From the cell containing the given text, extract its center point as (X, Y) coordinate. 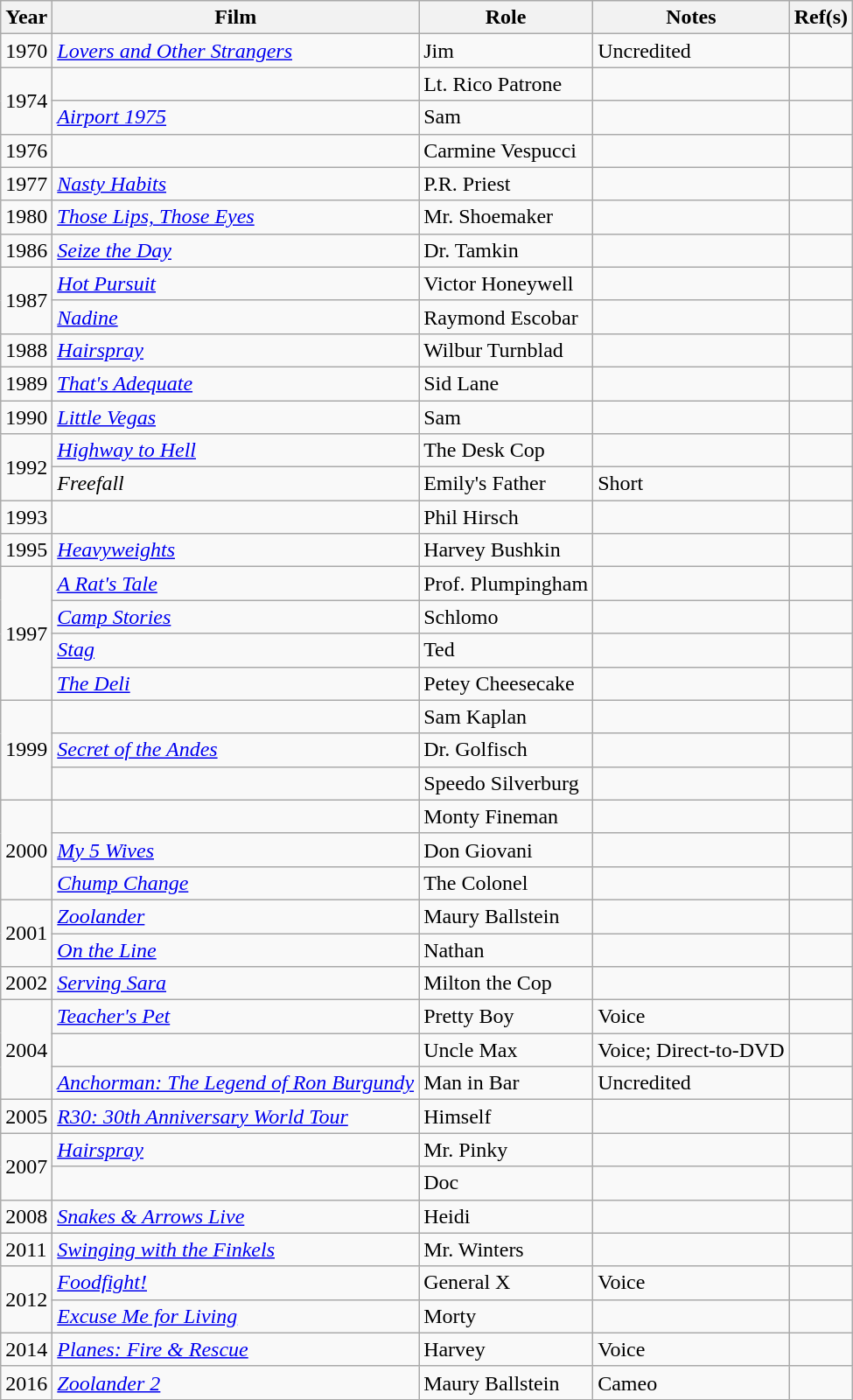
Phil Hirsch (506, 517)
General X (506, 1283)
Cameo (691, 1382)
1988 (26, 350)
Airport 1975 (236, 117)
Excuse Me for Living (236, 1316)
Wilbur Turnblad (506, 350)
Petey Cheesecake (506, 683)
Morty (506, 1316)
Zoolander (236, 916)
1970 (26, 51)
Heidi (506, 1216)
Voice; Direct-to-DVD (691, 1050)
1974 (26, 101)
Ref(s) (821, 17)
Doc (506, 1183)
1999 (26, 750)
2016 (26, 1382)
Those Lips, Those Eyes (236, 217)
P.R. Priest (506, 184)
Raymond Escobar (506, 317)
2000 (26, 850)
Nasty Habits (236, 184)
1977 (26, 184)
Uncle Max (506, 1050)
Secret of the Andes (236, 750)
Anchorman: The Legend of Ron Burgundy (236, 1083)
Milton the Cop (506, 983)
Snakes & Arrows Live (236, 1216)
Dr. Golfisch (506, 750)
Nadine (236, 317)
Ted (506, 650)
1992 (26, 467)
Camp Stories (236, 617)
Lt. Rico Patrone (506, 84)
2004 (26, 1050)
1980 (26, 217)
Highway to Hell (236, 451)
2008 (26, 1216)
Swinging with the Finkels (236, 1249)
1987 (26, 300)
Don Giovani (506, 850)
1989 (26, 383)
Heavyweights (236, 550)
Harvey Bushkin (506, 550)
Stag (236, 650)
Serving Sara (236, 983)
2005 (26, 1116)
Carmine Vespucci (506, 150)
Pretty Boy (506, 1017)
R30: 30th Anniversary World Tour (236, 1116)
Notes (691, 17)
Hot Pursuit (236, 283)
Foodfight! (236, 1283)
Freefall (236, 484)
Film (236, 17)
Prof. Plumpingham (506, 584)
Chump Change (236, 883)
Planes: Fire & Rescue (236, 1349)
Short (691, 484)
Zoolander 2 (236, 1382)
Teacher's Pet (236, 1017)
The Deli (236, 683)
The Desk Cop (506, 451)
Lovers and Other Strangers (236, 51)
2011 (26, 1249)
Emily's Father (506, 484)
2007 (26, 1166)
1997 (26, 633)
1986 (26, 250)
2014 (26, 1349)
Man in Bar (506, 1083)
Himself (506, 1116)
Sid Lane (506, 383)
Sam Kaplan (506, 717)
1993 (26, 517)
Speedo Silverburg (506, 783)
Victor Honeywell (506, 283)
The Colonel (506, 883)
A Rat's Tale (236, 584)
Schlomo (506, 617)
On the Line (236, 949)
2001 (26, 933)
Nathan (506, 949)
1995 (26, 550)
Year (26, 17)
Harvey (506, 1349)
2012 (26, 1299)
Mr. Shoemaker (506, 217)
Jim (506, 51)
2002 (26, 983)
1976 (26, 150)
1990 (26, 417)
Seize the Day (236, 250)
Role (506, 17)
Monty Fineman (506, 816)
That's Adequate (236, 383)
Mr. Winters (506, 1249)
My 5 Wives (236, 850)
Mr. Pinky (506, 1150)
Dr. Tamkin (506, 250)
Little Vegas (236, 417)
